Extract the [x, y] coordinate from the center of the cell holding the provided text.  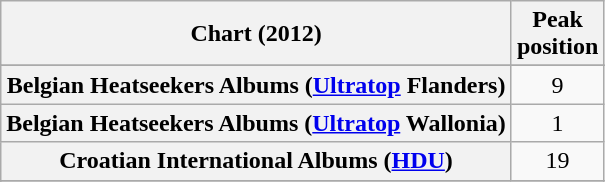
Belgian Heatseekers Albums (Ultratop Wallonia) [256, 123]
Chart (2012) [256, 34]
1 [557, 123]
Belgian Heatseekers Albums (Ultratop Flanders) [256, 85]
9 [557, 85]
19 [557, 161]
Peakposition [557, 34]
Croatian International Albums (HDU) [256, 161]
